Detect which cell encompasses the target text, then output its (x, y) center coordinate. 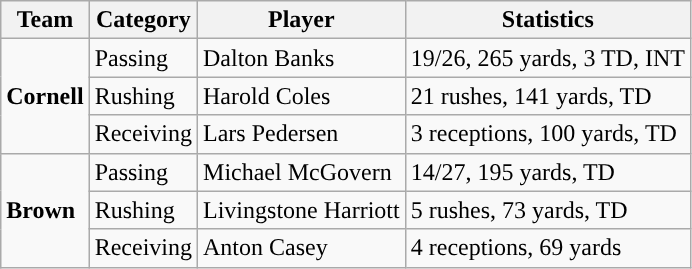
Category (143, 20)
Statistics (548, 20)
Anton Casey (302, 248)
19/26, 265 yards, 3 TD, INT (548, 58)
Cornell (45, 96)
Player (302, 20)
5 rushes, 73 yards, TD (548, 210)
Livingstone Harriott (302, 210)
3 receptions, 100 yards, TD (548, 134)
14/27, 195 yards, TD (548, 172)
21 rushes, 141 yards, TD (548, 96)
Michael McGovern (302, 172)
Brown (45, 210)
Team (45, 20)
Harold Coles (302, 96)
4 receptions, 69 yards (548, 248)
Dalton Banks (302, 58)
Lars Pedersen (302, 134)
